Capture the cell that displays the provided text and extract its [X, Y] central coordinate. 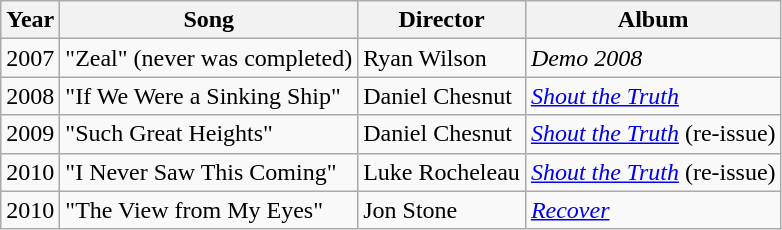
Song [209, 20]
Album [653, 20]
Luke Rocheleau [442, 172]
Recover [653, 210]
"Such Great Heights" [209, 134]
"The View from My Eyes" [209, 210]
Director [442, 20]
Demo 2008 [653, 58]
2007 [30, 58]
"Zeal" (never was completed) [209, 58]
Shout the Truth [653, 96]
"I Never Saw This Coming" [209, 172]
"If We Were a Sinking Ship" [209, 96]
2008 [30, 96]
Ryan Wilson [442, 58]
2009 [30, 134]
Year [30, 20]
Jon Stone [442, 210]
